Find where the given text appears and provide that cell's center as [X, Y] coordinate. 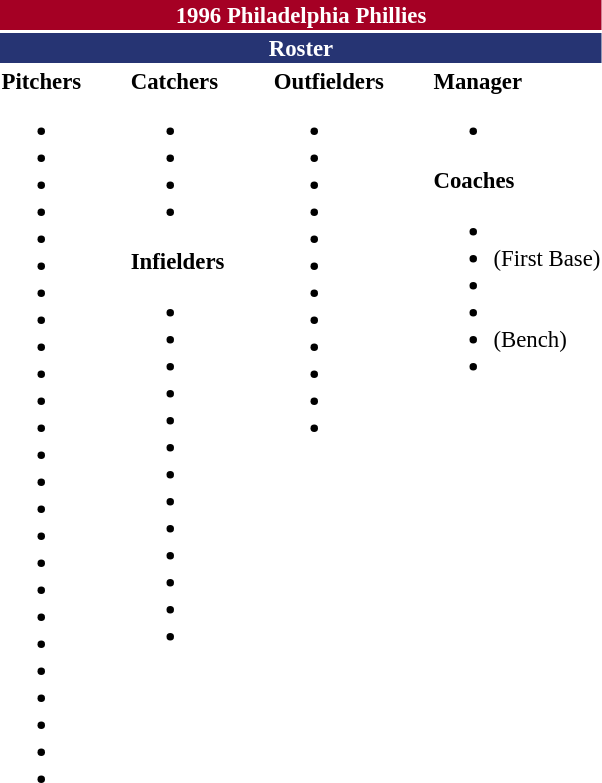
1996 Philadelphia Phillies [301, 15]
Roster [301, 48]
